Scan for the cell matching the given text and deliver its (x, y) coordinate at center. 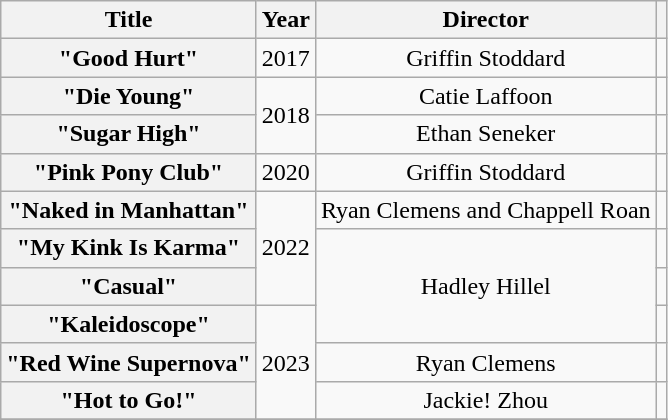
Year (286, 20)
"Die Young" (129, 96)
2020 (286, 172)
"Naked in Manhattan" (129, 210)
"Hot to Go!" (129, 400)
Hadley Hillel (486, 286)
Catie Laffoon (486, 96)
2018 (286, 115)
Ryan Clemens and Chappell Roan (486, 210)
2023 (286, 362)
"Casual" (129, 286)
"Pink Pony Club" (129, 172)
Title (129, 20)
2022 (286, 248)
Ethan Seneker (486, 134)
Ryan Clemens (486, 362)
"Good Hurt" (129, 58)
Director (486, 20)
"Red Wine Supernova" (129, 362)
2017 (286, 58)
"Kaleidoscope" (129, 324)
"Sugar High" (129, 134)
Jackie! Zhou (486, 400)
"My Kink Is Karma" (129, 248)
